Return [x, y] of the center of cell containing provided text 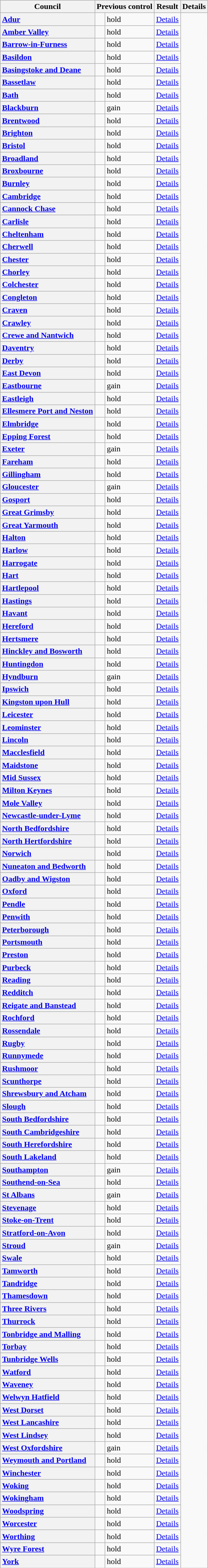
Macclesfield [48, 752]
South Herefordshire [48, 1144]
Exeter [48, 449]
Waveney [48, 1385]
Rugby [48, 1043]
Gloucester [48, 487]
North Bedfordshire [48, 828]
Redditch [48, 993]
Purbeck [48, 968]
North Hertfordshire [48, 841]
Council [48, 7]
Brentwood [48, 120]
Stratford-on-Avon [48, 1233]
Colchester [48, 285]
Harrogate [48, 563]
West Lancashire [48, 1423]
Great Yarmouth [48, 525]
Chester [48, 259]
Havant [48, 613]
Halton [48, 537]
West Lindsey [48, 1435]
Lincoln [48, 740]
Stroud [48, 1245]
Eastbourne [48, 386]
Leominster [48, 727]
Carlisle [48, 222]
Maidstone [48, 765]
Ellesmere Port and Neston [48, 411]
Huntingdon [48, 664]
Oadby and Wigston [48, 879]
Runnymede [48, 1056]
Fareham [48, 462]
Reading [48, 980]
Hinckley and Bosworth [48, 651]
East Devon [48, 373]
Portsmouth [48, 942]
Eastleigh [48, 399]
Gillingham [48, 474]
Hyndburn [48, 677]
Result [167, 7]
Wyre Forest [48, 1549]
Leicester [48, 714]
Burnley [48, 184]
Epping Forest [48, 436]
Woking [48, 1486]
Tamworth [48, 1271]
Milton Keynes [48, 790]
Wokingham [48, 1498]
West Oxfordshire [48, 1448]
Winchester [48, 1473]
Torbay [48, 1346]
Tunbridge Wells [48, 1359]
Watford [48, 1372]
Nuneaton and Bedworth [48, 866]
Southend-on-Sea [48, 1182]
Worcester [48, 1523]
South Lakeland [48, 1157]
Gosport [48, 500]
Rushmoor [48, 1068]
Swale [48, 1258]
Hereford [48, 626]
Worthing [48, 1536]
West Dorset [48, 1410]
Cheltenham [48, 234]
Congleton [48, 297]
Harlow [48, 550]
Rochford [48, 1018]
Crewe and Nantwich [48, 335]
Tandridge [48, 1283]
Amber Valley [48, 32]
Elmbridge [48, 424]
Three Rivers [48, 1309]
Tonbridge and Malling [48, 1334]
Broadland [48, 158]
Daventry [48, 348]
Basildon [48, 57]
Shrewsbury and Atcham [48, 1094]
Hertsmere [48, 639]
Penwith [48, 917]
Mole Valley [48, 803]
Preston [48, 955]
Mid Sussex [48, 778]
Stoke-on-Trent [48, 1220]
Cannock Chase [48, 209]
Hastings [48, 601]
Craven [48, 310]
Thamesdown [48, 1296]
Norwich [48, 854]
Welwyn Hatfield [48, 1397]
Woodspring [48, 1511]
Adur [48, 19]
St Albans [48, 1195]
Rossendale [48, 1031]
Stevenage [48, 1208]
Kingston upon Hull [48, 702]
Thurrock [48, 1321]
Weymouth and Portland [48, 1460]
Cambridge [48, 196]
Slough [48, 1106]
Oxford [48, 891]
Cherwell [48, 247]
Broxbourne [48, 171]
South Bedfordshire [48, 1119]
Newcastle-under-Lyme [48, 816]
York [48, 1561]
Bristol [48, 145]
Blackburn [48, 108]
Southampton [48, 1169]
Barrow-in-Furness [48, 45]
Great Grimsby [48, 512]
Basingstoke and Deane [48, 70]
Brighton [48, 133]
Crawley [48, 323]
Derby [48, 360]
Bath [48, 95]
Reigate and Banstead [48, 1005]
Hart [48, 576]
Ipswich [48, 689]
South Cambridgeshire [48, 1132]
Peterborough [48, 929]
Chorley [48, 272]
Hartlepool [48, 588]
Previous control [124, 7]
Scunthorpe [48, 1081]
Bassetlaw [48, 82]
Pendle [48, 904]
